Pinpoint the cell where the given text exists, returning its [x, y] midpoint coordinate. 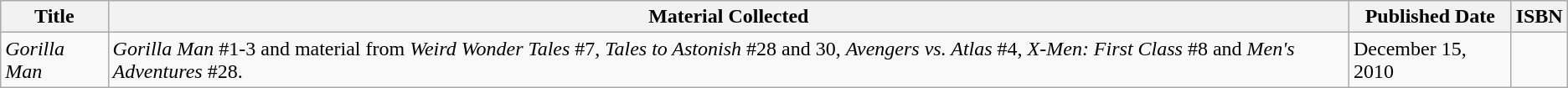
Published Date [1431, 17]
Material Collected [729, 17]
ISBN [1540, 17]
December 15, 2010 [1431, 60]
Title [54, 17]
Gorilla Man [54, 60]
